Pinpoint the cell where the given text exists, returning its [X, Y] midpoint coordinate. 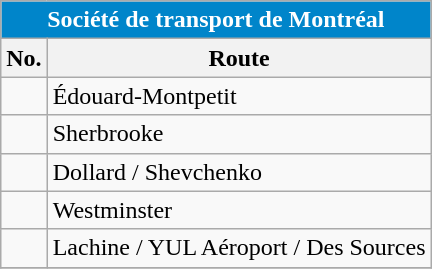
Sherbrooke [239, 134]
Dollard / Shevchenko [239, 172]
Route [239, 58]
Édouard-Montpetit [239, 96]
Westminster [239, 210]
Société de transport de Montréal [216, 20]
Lachine / YUL Aéroport / Des Sources [239, 248]
No. [24, 58]
